Scan for the cell matching the given text and deliver its [X, Y] coordinate at center. 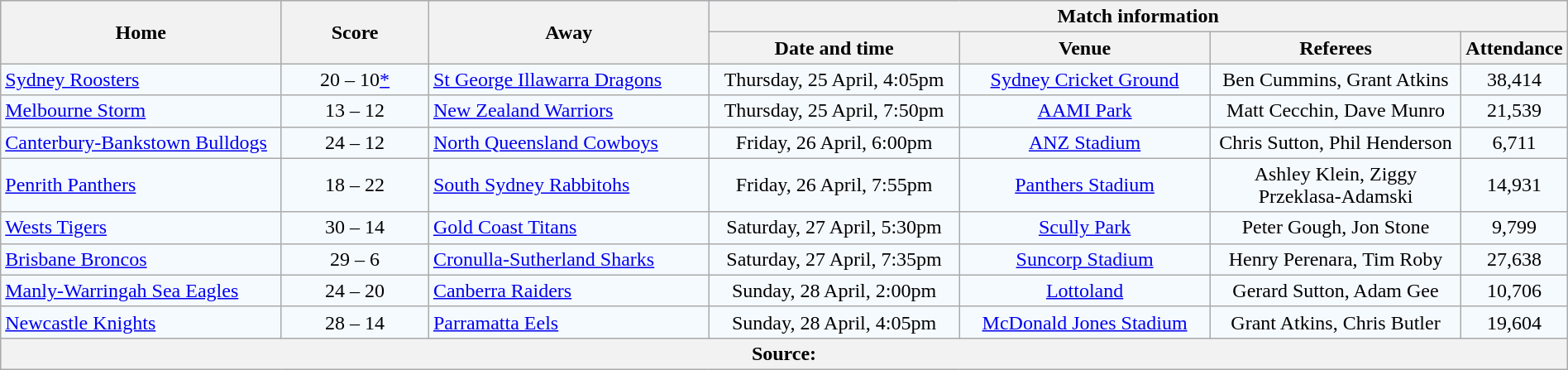
Ben Cummins, Grant Atkins [1335, 79]
Away [569, 32]
Friday, 26 April, 6:00pm [834, 142]
Manly-Warringah Sea Eagles [141, 291]
27,638 [1514, 259]
Chris Sutton, Phil Henderson [1335, 142]
AAMI Park [1085, 111]
North Queensland Cowboys [569, 142]
21,539 [1514, 111]
6,711 [1514, 142]
24 – 20 [356, 291]
Source: [784, 353]
Parramatta Eels [569, 322]
Friday, 26 April, 7:55pm [834, 185]
Saturday, 27 April, 5:30pm [834, 228]
Home [141, 32]
Grant Atkins, Chris Butler [1335, 322]
13 – 12 [356, 111]
Melbourne Storm [141, 111]
Canberra Raiders [569, 291]
Gerard Sutton, Adam Gee [1335, 291]
10,706 [1514, 291]
Date and time [834, 48]
30 – 14 [356, 228]
Sunday, 28 April, 4:05pm [834, 322]
14,931 [1514, 185]
Wests Tigers [141, 228]
24 – 12 [356, 142]
9,799 [1514, 228]
Scully Park [1085, 228]
New Zealand Warriors [569, 111]
18 – 22 [356, 185]
28 – 14 [356, 322]
South Sydney Rabbitohs [569, 185]
Sunday, 28 April, 2:00pm [834, 291]
Sydney Cricket Ground [1085, 79]
Lottoland [1085, 291]
Suncorp Stadium [1085, 259]
Match information [1138, 17]
McDonald Jones Stadium [1085, 322]
20 – 10* [356, 79]
Brisbane Broncos [141, 259]
St George Illawarra Dragons [569, 79]
Saturday, 27 April, 7:35pm [834, 259]
Cronulla-Sutherland Sharks [569, 259]
Panthers Stadium [1085, 185]
Henry Perenara, Tim Roby [1335, 259]
Canterbury-Bankstown Bulldogs [141, 142]
Gold Coast Titans [569, 228]
Thursday, 25 April, 4:05pm [834, 79]
Newcastle Knights [141, 322]
Penrith Panthers [141, 185]
38,414 [1514, 79]
Peter Gough, Jon Stone [1335, 228]
Referees [1335, 48]
Thursday, 25 April, 7:50pm [834, 111]
29 – 6 [356, 259]
ANZ Stadium [1085, 142]
Score [356, 32]
19,604 [1514, 322]
Venue [1085, 48]
Attendance [1514, 48]
Ashley Klein, Ziggy Przeklasa-Adamski [1335, 185]
Sydney Roosters [141, 79]
Matt Cecchin, Dave Munro [1335, 111]
